Search for the cell housing the specified text and yield its (x, y) center coordinate. 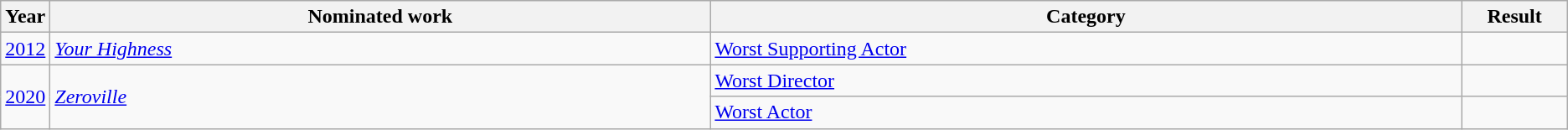
Worst Actor (1086, 112)
Worst Director (1086, 81)
2020 (25, 96)
Your Highness (380, 49)
Nominated work (380, 17)
Year (25, 17)
Zeroville (380, 96)
Worst Supporting Actor (1086, 49)
Result (1514, 17)
2012 (25, 49)
Category (1086, 17)
